Return the (x, y) coordinate for the center point of the cell that contains the specified text.  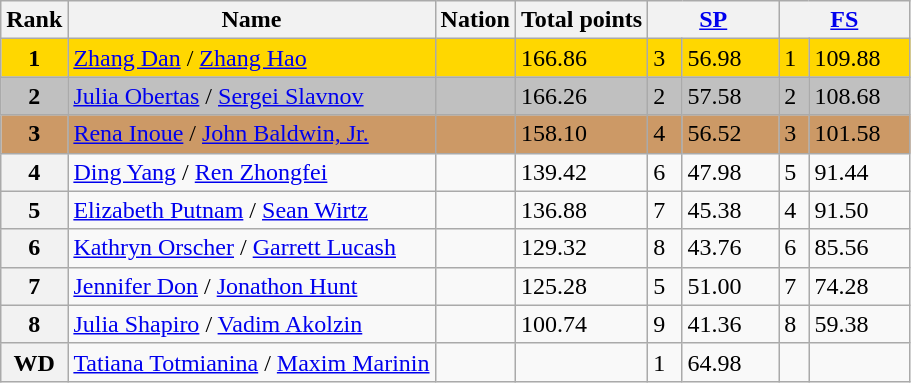
166.26 (581, 96)
WD (34, 362)
Kathryn Orscher / Garrett Lucash (252, 248)
108.68 (860, 96)
109.88 (860, 58)
139.42 (581, 172)
Elizabeth Putnam / Sean Wirtz (252, 210)
136.88 (581, 210)
91.44 (860, 172)
Tatiana Totmianina / Maxim Marinin (252, 362)
91.50 (860, 210)
56.98 (730, 58)
SP (714, 20)
9 (665, 324)
125.28 (581, 286)
101.58 (860, 134)
57.58 (730, 96)
100.74 (581, 324)
129.32 (581, 248)
FS (844, 20)
59.38 (860, 324)
64.98 (730, 362)
41.36 (730, 324)
74.28 (860, 286)
Name (252, 20)
158.10 (581, 134)
85.56 (860, 248)
47.98 (730, 172)
Rena Inoue / John Baldwin, Jr. (252, 134)
56.52 (730, 134)
Zhang Dan / Zhang Hao (252, 58)
166.86 (581, 58)
Jennifer Don / Jonathon Hunt (252, 286)
Ding Yang / Ren Zhongfei (252, 172)
Nation (475, 20)
45.38 (730, 210)
Julia Shapiro / Vadim Akolzin (252, 324)
Julia Obertas / Sergei Slavnov (252, 96)
Total points (581, 20)
51.00 (730, 286)
43.76 (730, 248)
Rank (34, 20)
